Detect which cell encompasses the target text, then output its [x, y] center coordinate. 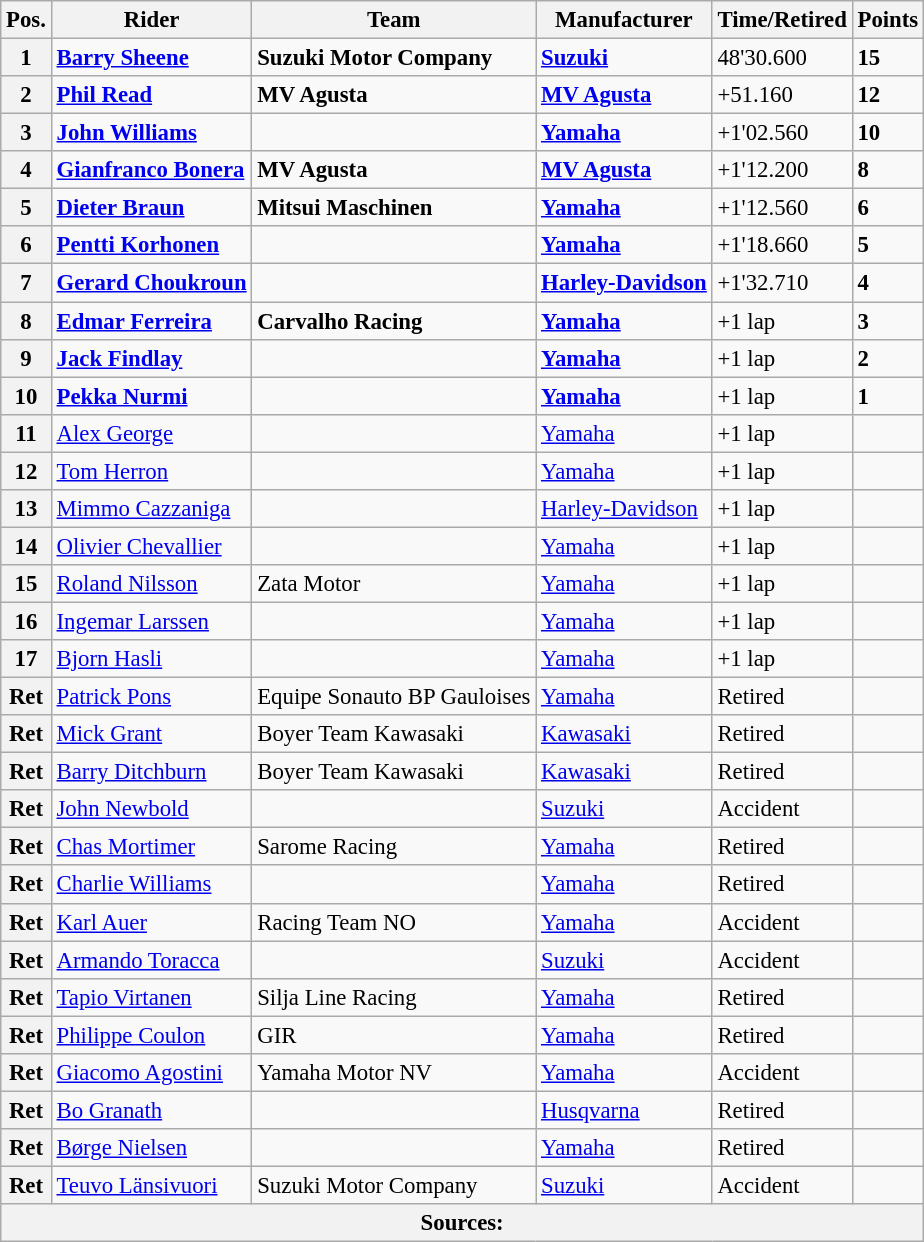
Teuvo Länsivuori [152, 1185]
Phil Read [152, 95]
Pentti Korhonen [152, 245]
Ingemar Larssen [152, 621]
Rider [152, 20]
Olivier Chevallier [152, 546]
+1'18.660 [782, 245]
Carvalho Racing [394, 321]
Team [394, 20]
7 [26, 283]
+51.160 [782, 95]
Armando Toracca [152, 960]
Sources: [462, 1223]
16 [26, 621]
Barry Ditchburn [152, 772]
Bo Granath [152, 1110]
Mick Grant [152, 734]
Bjorn Hasli [152, 659]
Gerard Choukroun [152, 283]
Jack Findlay [152, 358]
John Williams [152, 133]
John Newbold [152, 809]
Pos. [26, 20]
Pekka Nurmi [152, 396]
Sarome Racing [394, 847]
Barry Sheene [152, 58]
+1'02.560 [782, 133]
Mitsui Maschinen [394, 208]
+1'12.200 [782, 170]
Equipe Sonauto BP Gauloises [394, 697]
+1'12.560 [782, 208]
GIR [394, 1035]
48'30.600 [782, 58]
Manufacturer [624, 20]
9 [26, 358]
13 [26, 509]
Points [888, 20]
Karl Auer [152, 922]
Zata Motor [394, 584]
Charlie Williams [152, 885]
Philippe Coulon [152, 1035]
Tapio Virtanen [152, 997]
Time/Retired [782, 20]
17 [26, 659]
11 [26, 433]
Yamaha Motor NV [394, 1073]
+1'32.710 [782, 283]
Alex George [152, 433]
Dieter Braun [152, 208]
Gianfranco Bonera [152, 170]
Tom Herron [152, 471]
Husqvarna [624, 1110]
Racing Team NO [394, 922]
Chas Mortimer [152, 847]
Roland Nilsson [152, 584]
Mimmo Cazzaniga [152, 509]
14 [26, 546]
Børge Nielsen [152, 1148]
Giacomo Agostini [152, 1073]
Edmar Ferreira [152, 321]
Patrick Pons [152, 697]
Silja Line Racing [394, 997]
